Return the [x, y] coordinate for the center point of the cell that contains the specified text.  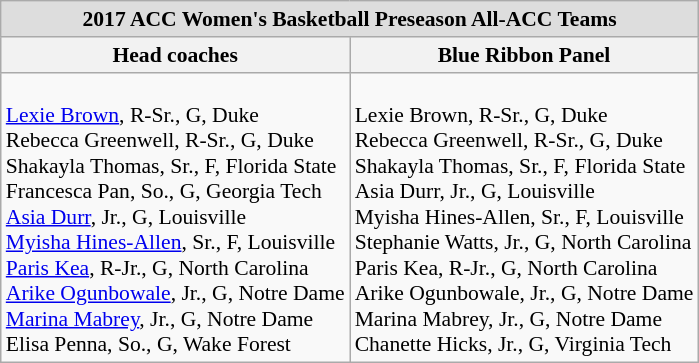
Head coaches [176, 55]
Blue Ribbon Panel [524, 55]
2017 ACC Women's Basketball Preseason All-ACC Teams [350, 19]
